Output the [x, y] coordinate of the center of the cell containing the given text.  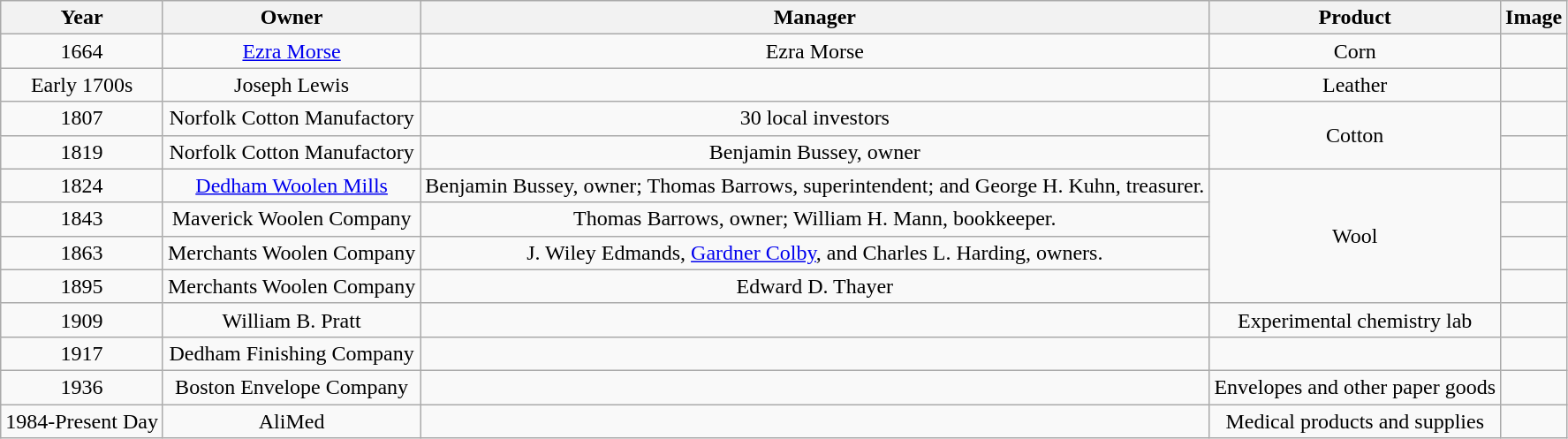
1909 [82, 320]
Product [1355, 18]
1917 [82, 353]
Owner [292, 18]
Thomas Barrows, owner; William H. Mann, bookkeeper. [814, 219]
1819 [82, 152]
Year [82, 18]
Benjamin Bussey, owner [814, 152]
William B. Pratt [292, 320]
1863 [82, 253]
J. Wiley Edmands, Gardner Colby, and Charles L. Harding, owners. [814, 253]
1824 [82, 185]
Experimental chemistry lab [1355, 320]
1843 [82, 219]
Wool [1355, 236]
AliMed [292, 421]
Dedham Woolen Mills [292, 185]
Dedham Finishing Company [292, 353]
Medical products and supplies [1355, 421]
Benjamin Bussey, owner; Thomas Barrows, superintendent; and George H. Kuhn, treasurer. [814, 185]
Leather [1355, 85]
Corn [1355, 51]
Early 1700s [82, 85]
30 local investors [814, 118]
Manager [814, 18]
Cotton [1355, 135]
Image [1534, 18]
1895 [82, 286]
Envelopes and other paper goods [1355, 387]
Boston Envelope Company [292, 387]
1936 [82, 387]
1664 [82, 51]
Joseph Lewis [292, 85]
Maverick Woolen Company [292, 219]
1807 [82, 118]
Edward D. Thayer [814, 286]
1984-Present Day [82, 421]
